Provide the [x, y] coordinate of the cell's center where the given text is located.  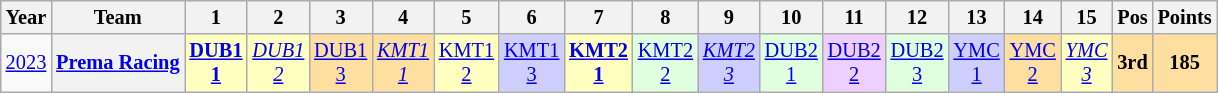
KMT21 [598, 63]
Pos [1132, 17]
7 [598, 17]
4 [403, 17]
6 [532, 17]
KMT23 [729, 63]
2 [278, 17]
8 [666, 17]
3rd [1132, 63]
13 [976, 17]
DUB12 [278, 63]
KMT22 [666, 63]
DUB21 [792, 63]
12 [918, 17]
DUB22 [854, 63]
YMC3 [1087, 63]
KMT11 [403, 63]
9 [729, 17]
5 [466, 17]
185 [1185, 63]
Team [118, 17]
3 [340, 17]
YMC2 [1033, 63]
KMT13 [532, 63]
2023 [26, 63]
YMC1 [976, 63]
DUB13 [340, 63]
1 [216, 17]
14 [1033, 17]
15 [1087, 17]
11 [854, 17]
Prema Racing [118, 63]
Points [1185, 17]
10 [792, 17]
Year [26, 17]
DUB23 [918, 63]
DUB11 [216, 63]
KMT12 [466, 63]
